Scan for the cell matching the given text and deliver its (x, y) coordinate at center. 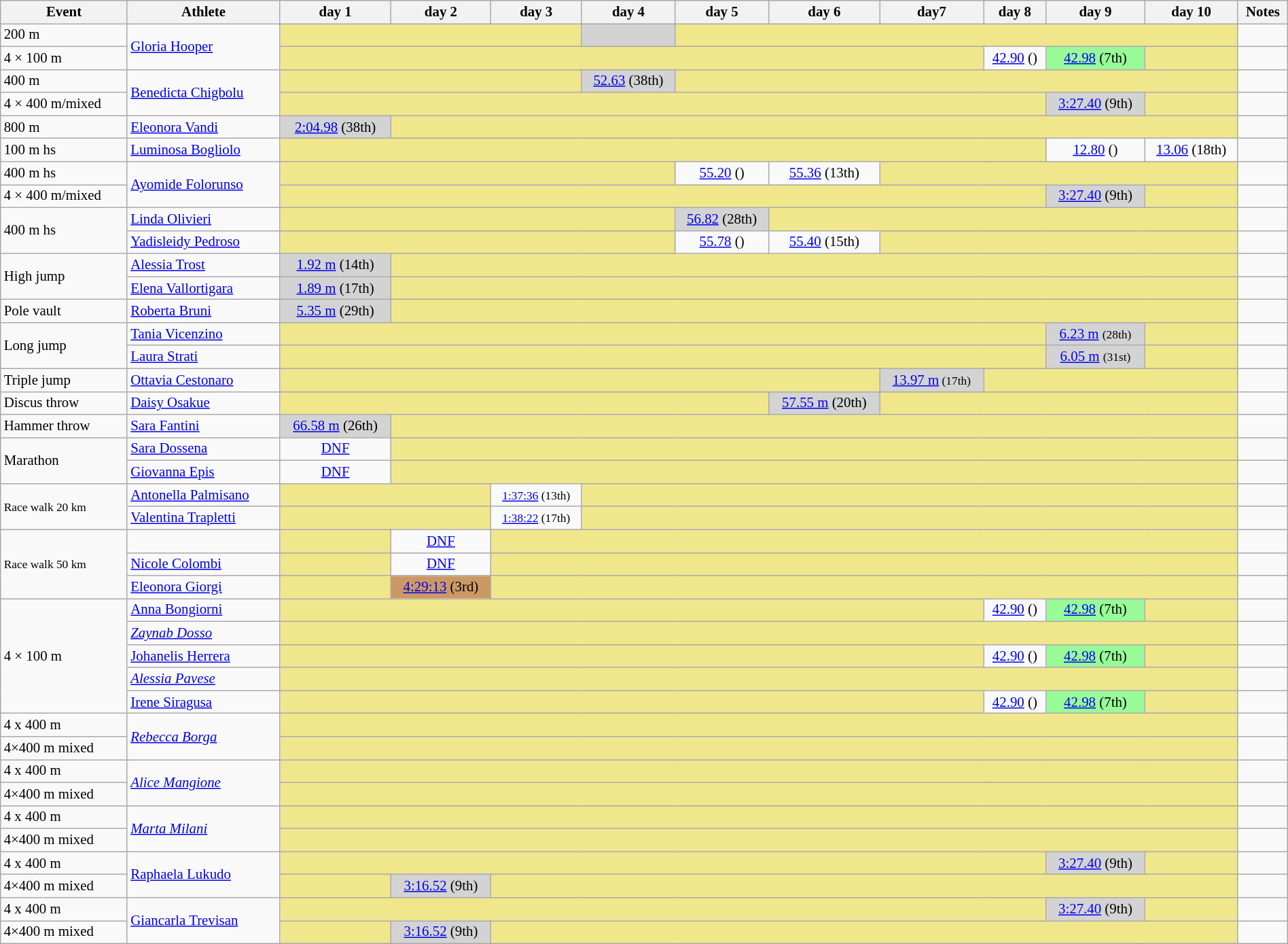
Sara Dossena (203, 449)
1.92 m (14th) (336, 265)
Eleonora Giorgi (203, 587)
1:37:36 (13th) (536, 495)
Laura Strati (203, 357)
4:29:13 (3rd) (442, 587)
Antonella Palmisano (203, 495)
Notes (1262, 12)
800 m (64, 127)
Elena Vallortigara (203, 288)
day 1 (336, 12)
day7 (931, 12)
57.55 m (20th) (824, 403)
1.89 m (17th) (336, 288)
66.58 m (26th) (336, 426)
Daisy Osakue (203, 403)
52.63 (38th) (628, 81)
400 m (64, 81)
Giancarla Trevisan (203, 921)
200 m (64, 35)
55.36 (13th) (824, 173)
Raphaela Lukudo (203, 875)
Alessia Trost (203, 265)
Race walk 20 km (64, 506)
day 9 (1095, 12)
Irene Siragusa (203, 702)
day 5 (722, 12)
12.80 () (1095, 150)
Anna Bongiorni (203, 610)
1:38:22 (17th) (536, 518)
55.40 (15th) (824, 242)
Luminosa Bogliolo (203, 150)
Johanelis Herrera (203, 656)
Marta Milani (203, 828)
Ayomide Folorunso (203, 185)
Alice Mangione (203, 783)
Ottavia Cestonaro (203, 380)
day 10 (1192, 12)
day 3 (536, 12)
day 6 (824, 12)
56.82 (28th) (722, 219)
6.23 m (28th) (1095, 334)
Giovanna Epis (203, 472)
Discus throw (64, 403)
55.78 () (722, 242)
Marathon (64, 461)
Race walk 50 km (64, 564)
day 4 (628, 12)
Roberta Bruni (203, 311)
Event (64, 12)
Rebecca Borga (203, 737)
High jump (64, 277)
Pole vault (64, 311)
day 8 (1015, 12)
13.97 m (17th) (931, 380)
100 m hs (64, 150)
Gloria Hooper (203, 46)
55.20 () (722, 173)
6.05 m (31st) (1095, 357)
Yadisleidy Pedroso (203, 242)
Long jump (64, 345)
Benedicta Chigbolu (203, 92)
Athlete (203, 12)
13.06 (18th) (1192, 150)
Alessia Pavese (203, 679)
Linda Olivieri (203, 219)
Triple jump (64, 380)
Sara Fantini (203, 426)
Hammer throw (64, 426)
2:04.98 (38th) (336, 127)
Nicole Colombi (203, 564)
Tania Vicenzino (203, 334)
day 2 (442, 12)
Zaynab Dosso (203, 633)
Eleonora Vandi (203, 127)
Valentina Trapletti (203, 518)
5.35 m (29th) (336, 311)
